Capture the cell that displays the provided text and extract its [x, y] central coordinate. 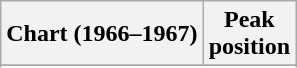
Chart (1966–1967) [102, 34]
Peak position [249, 34]
